Identify which cell holds the provided text, then report its [x, y] central coordinate. 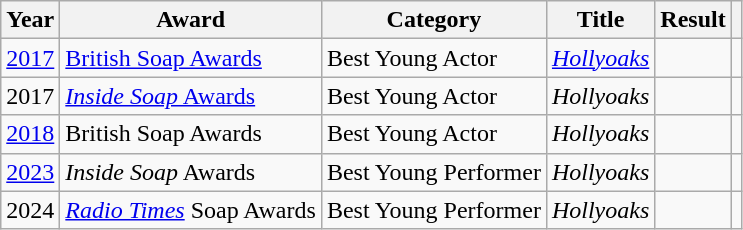
2024 [30, 210]
Title [600, 20]
Year [30, 20]
2023 [30, 172]
Result [693, 20]
Category [434, 20]
Award [191, 20]
Radio Times Soap Awards [191, 210]
2018 [30, 134]
